Scan for the cell matching the given text and deliver its [X, Y] coordinate at center. 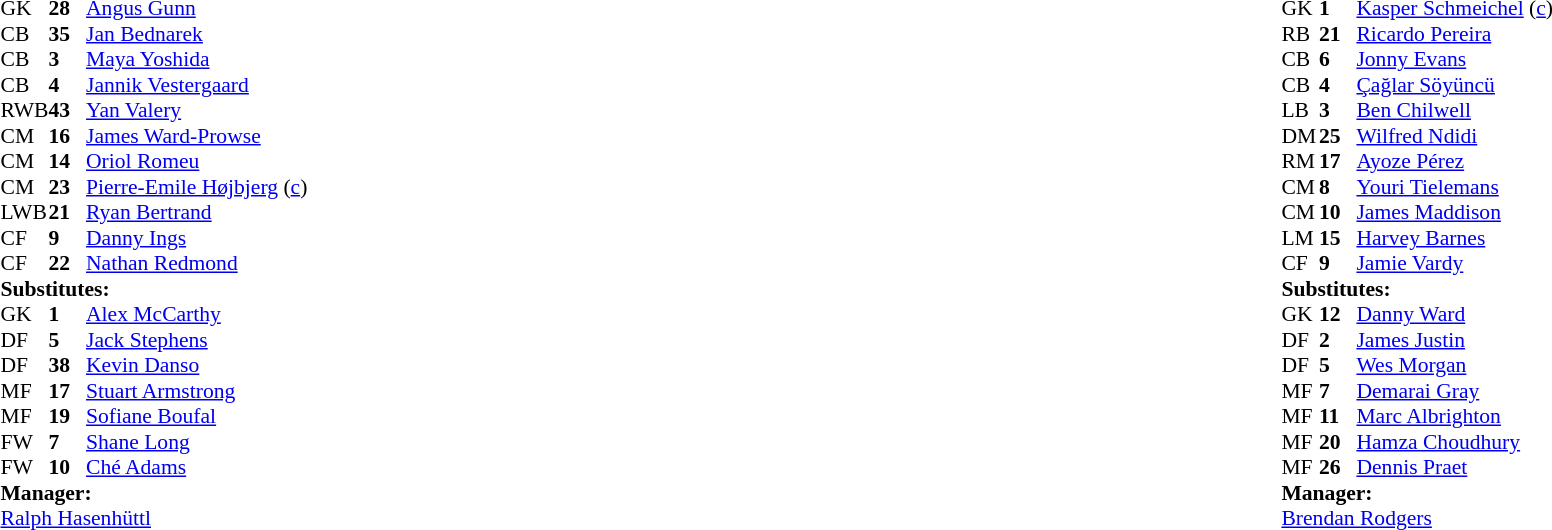
RWB [24, 111]
RM [1300, 161]
38 [67, 365]
19 [67, 417]
35 [67, 34]
2 [1338, 340]
Yan Valery [196, 111]
James Ward-Prowse [196, 136]
Nathan Redmond [196, 263]
25 [1338, 136]
15 [1338, 238]
6 [1338, 59]
Jan Bednarek [196, 34]
20 [1338, 442]
Shane Long [196, 442]
Stuart Armstrong [196, 391]
Manager: [154, 493]
16 [67, 136]
LM [1300, 238]
12 [1338, 315]
26 [1338, 467]
Maya Yoshida [196, 59]
11 [1338, 417]
LWB [24, 213]
8 [1338, 187]
Oriol Romeu [196, 161]
43 [67, 111]
22 [67, 263]
Ryan Bertrand [196, 213]
Substitutes: [154, 289]
Ché Adams [196, 467]
1 [67, 315]
Jack Stephens [196, 340]
23 [67, 187]
Sofiane Boufal [196, 417]
Danny Ings [196, 238]
Jannik Vestergaard [196, 85]
Alex McCarthy [196, 315]
Pierre-Emile Højbjerg (c) [196, 187]
14 [67, 161]
Kevin Danso [196, 365]
LB [1300, 111]
RB [1300, 34]
DM [1300, 136]
